Find where the given text appears and provide that cell's center as [x, y] coordinate. 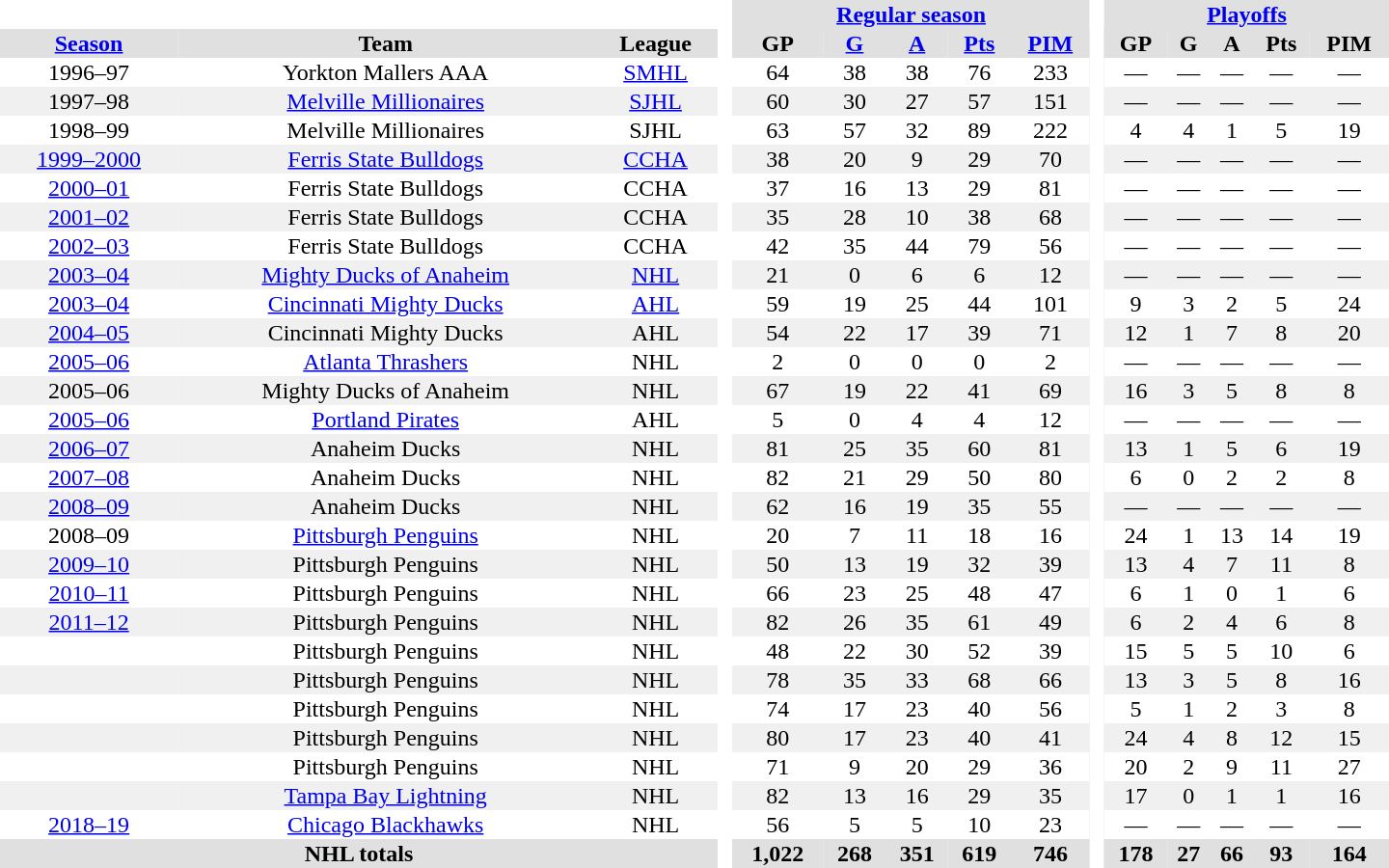
Tampa Bay Lightning [386, 796]
Chicago Blackhawks [386, 825]
2007–08 [89, 477]
70 [1050, 159]
Yorkton Mallers AAA [386, 72]
2006–07 [89, 448]
74 [777, 709]
78 [777, 680]
14 [1281, 535]
33 [916, 680]
1997–98 [89, 101]
NHL totals [359, 854]
79 [980, 246]
76 [980, 72]
Portland Pirates [386, 420]
268 [855, 854]
Regular season [911, 14]
93 [1281, 854]
SMHL [656, 72]
Playoffs [1246, 14]
1998–99 [89, 130]
Season [89, 43]
222 [1050, 130]
69 [1050, 391]
64 [777, 72]
54 [777, 333]
89 [980, 130]
233 [1050, 72]
63 [777, 130]
47 [1050, 593]
52 [980, 651]
2001–02 [89, 217]
619 [980, 854]
2009–10 [89, 564]
55 [1050, 506]
178 [1136, 854]
151 [1050, 101]
42 [777, 246]
62 [777, 506]
28 [855, 217]
746 [1050, 854]
36 [1050, 767]
1,022 [777, 854]
2004–05 [89, 333]
2010–11 [89, 593]
1999–2000 [89, 159]
101 [1050, 304]
Atlanta Thrashers [386, 362]
37 [777, 188]
164 [1348, 854]
League [656, 43]
351 [916, 854]
1996–97 [89, 72]
2002–03 [89, 246]
49 [1050, 622]
Team [386, 43]
2000–01 [89, 188]
2011–12 [89, 622]
26 [855, 622]
67 [777, 391]
2018–19 [89, 825]
18 [980, 535]
59 [777, 304]
61 [980, 622]
